Scan for the cell matching the given text and deliver its (X, Y) coordinate at center. 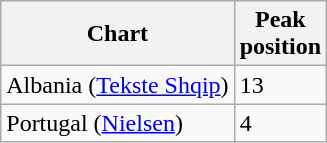
4 (280, 123)
Portugal (Nielsen) (118, 123)
Albania (Tekste Shqip) (118, 85)
Peakposition (280, 34)
Chart (118, 34)
13 (280, 85)
